For the text-containing cell, return its midpoint in (x, y) coordinate format. 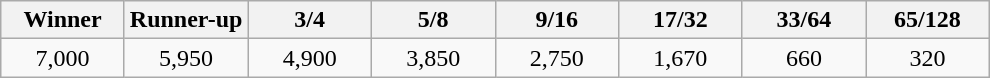
7,000 (63, 58)
1,670 (681, 58)
320 (928, 58)
Winner (63, 20)
65/128 (928, 20)
33/64 (804, 20)
660 (804, 58)
5/8 (433, 20)
Runner-up (186, 20)
5,950 (186, 58)
2,750 (557, 58)
9/16 (557, 20)
4,900 (310, 58)
17/32 (681, 20)
3,850 (433, 58)
3/4 (310, 20)
